Extract the [X, Y] coordinate from the center of the cell holding the provided text.  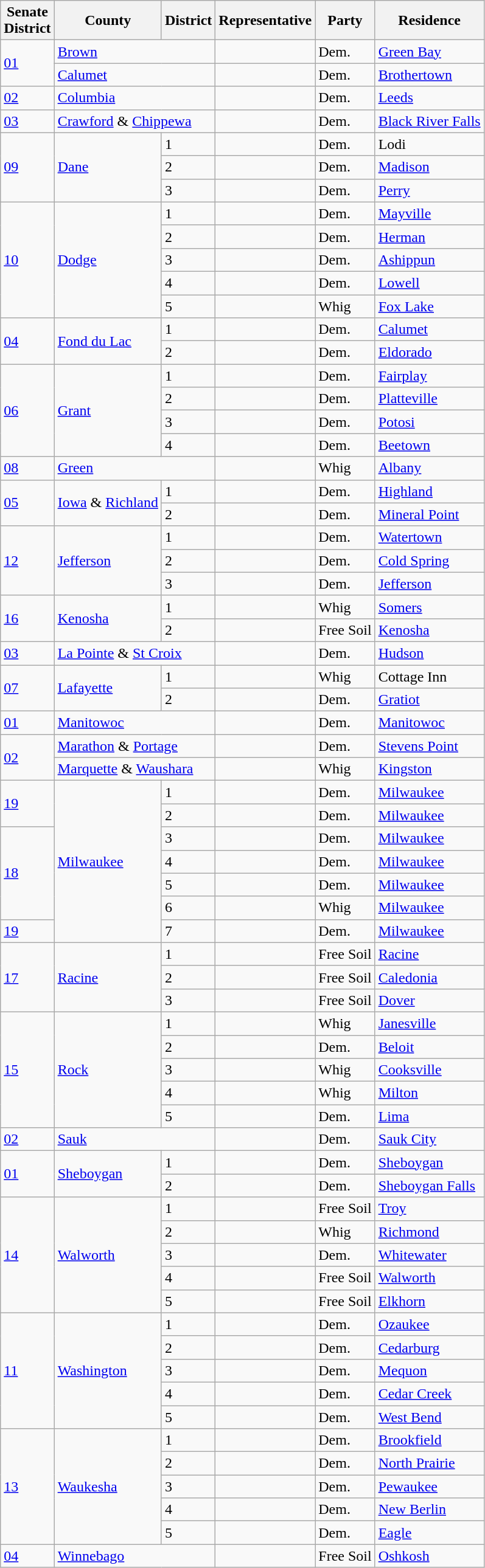
Sauk City [430, 1139]
Lafayette [108, 688]
Sheboygan Falls [430, 1186]
Crawford & Chippewa [135, 121]
Cedarburg [430, 1347]
Eagle [430, 1533]
08 [27, 468]
Gratiot [430, 700]
Marquette & Waushara [135, 769]
Party [345, 21]
Albany [430, 468]
North Prairie [430, 1463]
Mineral Point [430, 514]
18 [27, 873]
County [108, 21]
13 [27, 1487]
Beetown [430, 445]
Platteville [430, 399]
Brothertown [430, 75]
05 [27, 503]
Herman [430, 237]
Dane [108, 167]
Ozaukee [430, 1324]
07 [27, 688]
Pewaukee [430, 1487]
Residence [430, 21]
17 [27, 977]
Richmond [430, 1232]
12 [27, 561]
Fox Lake [430, 306]
SenateDistrict [27, 21]
Iowa & Richland [108, 503]
Washington [108, 1370]
Watertown [430, 537]
Lowell [430, 283]
Janesville [430, 1023]
11 [27, 1370]
West Bend [430, 1417]
Fairplay [430, 376]
Black River Falls [430, 121]
Caledonia [430, 977]
Mayville [430, 213]
Oshkosh [430, 1556]
Rock [108, 1069]
06 [27, 410]
Cold Spring [430, 561]
La Pointe & St Croix [135, 653]
New Berlin [430, 1510]
Cooksville [430, 1070]
Dover [430, 1000]
14 [27, 1255]
Somers [430, 607]
Perry [430, 190]
Mequon [430, 1370]
Lodi [430, 144]
Stevens Point [430, 746]
Milton [430, 1093]
Lima [430, 1116]
Leeds [430, 98]
10 [27, 260]
Elkhorn [430, 1301]
Waukesha [108, 1487]
Grant [108, 410]
Marathon & Portage [135, 746]
Kingston [430, 769]
Hudson [430, 653]
Highland [430, 491]
16 [27, 618]
Eldorado [430, 353]
Madison [430, 167]
15 [27, 1069]
Brookfield [430, 1440]
Troy [430, 1209]
Representative [265, 21]
Ashippun [430, 260]
Winnebago [135, 1556]
Beloit [430, 1046]
District [188, 21]
Columbia [135, 98]
Green Bay [430, 52]
Green [135, 468]
Cottage Inn [430, 677]
6 [188, 908]
09 [27, 167]
Dodge [108, 260]
7 [188, 931]
Brown [135, 52]
Potosi [430, 422]
Cedar Creek [430, 1394]
Sauk [135, 1139]
Fond du Lac [108, 341]
Whitewater [430, 1255]
